Locate the cell with the specified text and output its [X, Y] center coordinate. 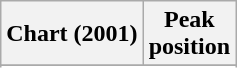
Peak position [189, 34]
Chart (2001) [72, 34]
